For the text-containing cell, return its midpoint in [x, y] coordinate format. 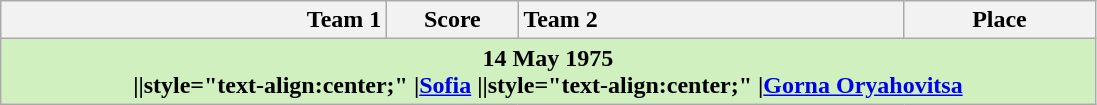
Team 1 [194, 20]
Score [452, 20]
Team 2 [711, 20]
Place [1000, 20]
14 May 1975||style="text-align:center;" |Sofia ||style="text-align:center;" |Gorna Oryahovitsa [548, 72]
